Provide the [X, Y] coordinate of the cell's center where the given text is located.  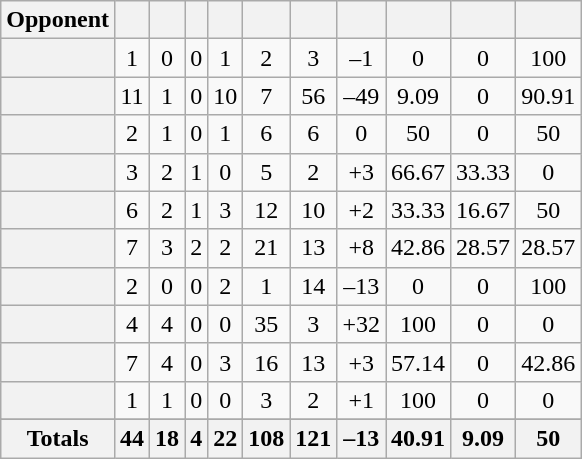
35 [266, 324]
22 [226, 438]
–49 [362, 96]
–1 [362, 58]
+32 [362, 324]
5 [266, 172]
40.91 [418, 438]
14 [314, 286]
56 [314, 96]
21 [266, 248]
66.67 [418, 172]
90.91 [548, 96]
121 [314, 438]
+1 [362, 400]
18 [168, 438]
12 [266, 210]
+2 [362, 210]
57.14 [418, 362]
Totals [58, 438]
Opponent [58, 20]
16.67 [484, 210]
44 [132, 438]
+8 [362, 248]
16 [266, 362]
108 [266, 438]
11 [132, 96]
